Return the [x, y] coordinate for the center point of the cell that contains the specified text.  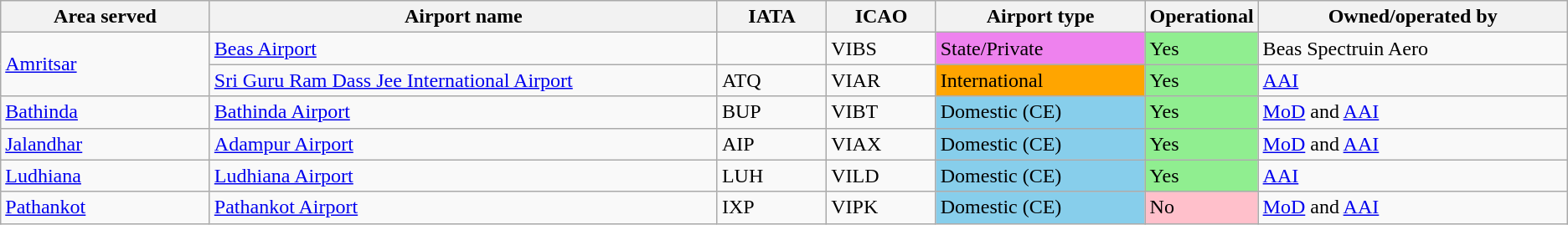
Bathinda [106, 112]
Amritsar [106, 64]
Pathankot [106, 207]
Bathinda Airport [463, 112]
LUH [771, 176]
Ludhiana Airport [463, 176]
Adampur Airport [463, 144]
VIAX [881, 144]
Beas Spectruin Aero [1412, 49]
IXP [771, 207]
IATA [771, 17]
ICAO [881, 17]
ATQ [771, 80]
VIPK [881, 207]
VIAR [881, 80]
VIBS [881, 49]
Sri Guru Ram Dass Jee International Airport [463, 80]
VILD [881, 176]
Ludhiana [106, 176]
Area served [106, 17]
Operational [1201, 17]
Airport type [1040, 17]
International [1040, 80]
State/Private [1040, 49]
Beas Airport [463, 49]
BUP [771, 112]
No [1201, 207]
Pathankot Airport [463, 207]
Airport name [463, 17]
Owned/operated by [1412, 17]
VIBT [881, 112]
AIP [771, 144]
Jalandhar [106, 144]
